Pinpoint the cell where the given text exists, returning its (X, Y) midpoint coordinate. 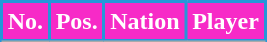
No. (26, 22)
Pos. (76, 22)
Nation (145, 22)
Player (226, 22)
